Return the (x, y) coordinate for the center point of the cell that contains the specified text.  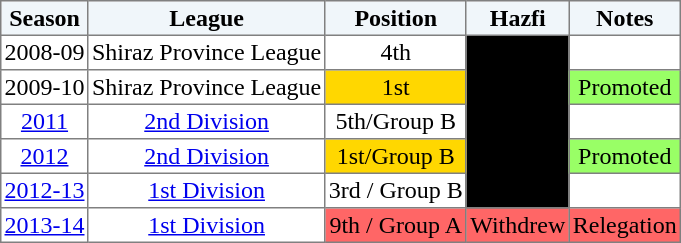
3rd / Group B (396, 190)
Withdrew (518, 225)
Season (44, 18)
5th/Group B (396, 121)
2011 (44, 121)
2012-13 (44, 190)
Notes (624, 18)
Position (396, 18)
League (206, 18)
2012 (44, 156)
Relegation (624, 225)
9th / Group A (396, 225)
2013-14 (44, 225)
Hazfi (518, 18)
2009-10 (44, 87)
1st/Group B (396, 156)
4th (396, 52)
2008-09 (44, 52)
1st (396, 87)
